Provide the [x, y] coordinate of the cell's center where the given text is located.  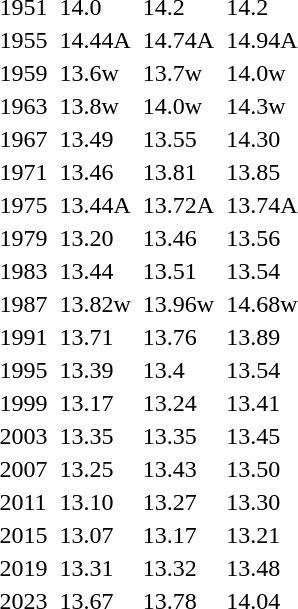
13.96w [178, 304]
13.55 [178, 139]
13.07 [95, 535]
13.81 [178, 172]
13.8w [95, 106]
13.39 [95, 370]
13.10 [95, 502]
13.71 [95, 337]
13.25 [95, 469]
13.43 [178, 469]
13.6w [95, 73]
13.31 [95, 568]
13.44A [95, 205]
14.0w [178, 106]
14.74A [178, 40]
13.82w [95, 304]
13.7w [178, 73]
13.4 [178, 370]
13.51 [178, 271]
13.20 [95, 238]
13.32 [178, 568]
13.72A [178, 205]
13.24 [178, 403]
14.44A [95, 40]
13.76 [178, 337]
13.44 [95, 271]
13.49 [95, 139]
13.27 [178, 502]
